Identify which cell holds the provided text, then report its (X, Y) central coordinate. 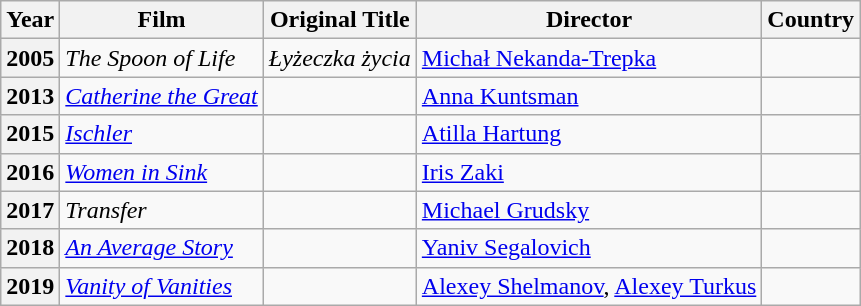
2016 (30, 172)
2013 (30, 96)
The Spoon of Life (162, 58)
Director (589, 20)
Transfer (162, 210)
Iris Zaki (589, 172)
Alexey Shelmanov, Alexey Turkus (589, 286)
Country (811, 20)
Yaniv Segalovich (589, 248)
Year (30, 20)
Women in Sink (162, 172)
Ischler (162, 134)
Atilla Hartung (589, 134)
2015 (30, 134)
Michał Nekanda-Trepka (589, 58)
2018 (30, 248)
Vanity of Vanities (162, 286)
Łyżeczka życia (340, 58)
Original Title (340, 20)
An Average Story (162, 248)
Michael Grudsky (589, 210)
Film (162, 20)
2005 (30, 58)
Catherine the Great (162, 96)
2017 (30, 210)
Anna Kuntsman (589, 96)
2019 (30, 286)
